Capture the cell that displays the provided text and extract its [x, y] central coordinate. 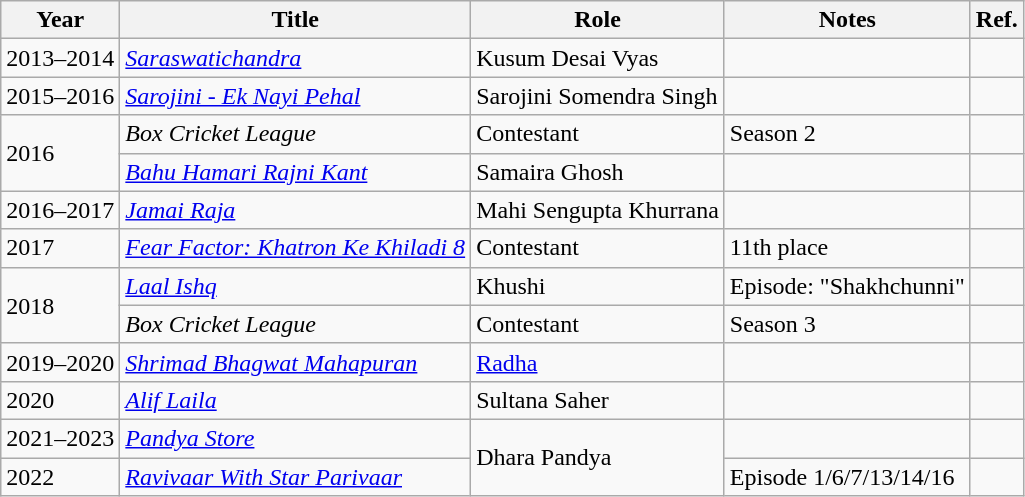
11th place [847, 248]
Radha [598, 362]
Shrimad Bhagwat Mahapuran [296, 362]
2019–2020 [60, 362]
Season 2 [847, 134]
Khushi [598, 286]
Bahu Hamari Rajni Kant [296, 172]
Sarojini Somendra Singh [598, 96]
Kusum Desai Vyas [598, 58]
2016–2017 [60, 210]
Dhara Pandya [598, 457]
Samaira Ghosh [598, 172]
Alif Laila [296, 400]
2015–2016 [60, 96]
Jamai Raja [296, 210]
Episode 1/6/7/13/14/16 [847, 477]
2017 [60, 248]
Notes [847, 20]
Saraswatichandra [296, 58]
2021–2023 [60, 438]
Pandya Store [296, 438]
Ref. [996, 20]
2020 [60, 400]
Sultana Saher [598, 400]
Ravivaar With Star Parivaar [296, 477]
Role [598, 20]
Title [296, 20]
Laal Ishq [296, 286]
Fear Factor: Khatron Ke Khiladi 8 [296, 248]
Season 3 [847, 324]
2013–2014 [60, 58]
Mahi Sengupta Khurrana [598, 210]
2016 [60, 153]
Year [60, 20]
Episode: "Shakhchunni" [847, 286]
2022 [60, 477]
Sarojini - Ek Nayi Pehal [296, 96]
2018 [60, 305]
